Output the [X, Y] coordinate of the center of the cell containing the given text.  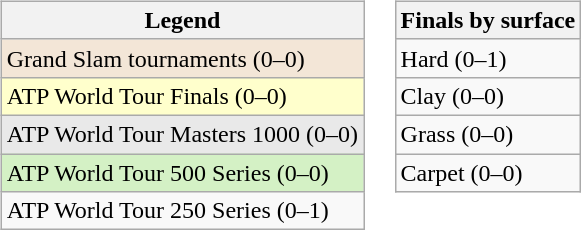
ATP World Tour Finals (0–0) [182, 96]
ATP World Tour 500 Series (0–0) [182, 173]
Finals by surface [488, 20]
ATP World Tour 250 Series (0–1) [182, 211]
Carpet (0–0) [488, 173]
Clay (0–0) [488, 96]
Grass (0–0) [488, 134]
ATP World Tour Masters 1000 (0–0) [182, 134]
Legend [182, 20]
Grand Slam tournaments (0–0) [182, 58]
Hard (0–1) [488, 58]
